Extract the [x, y] coordinate from the center of the cell holding the provided text.  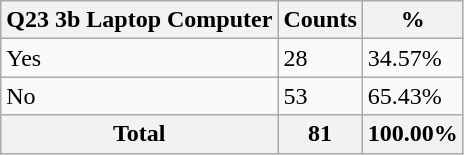
No [140, 96]
Total [140, 134]
Q23 3b Laptop Computer [140, 20]
28 [320, 58]
Yes [140, 58]
% [412, 20]
65.43% [412, 96]
53 [320, 96]
34.57% [412, 58]
81 [320, 134]
Counts [320, 20]
100.00% [412, 134]
